Extract the (X, Y) coordinate from the center of the cell holding the provided text.  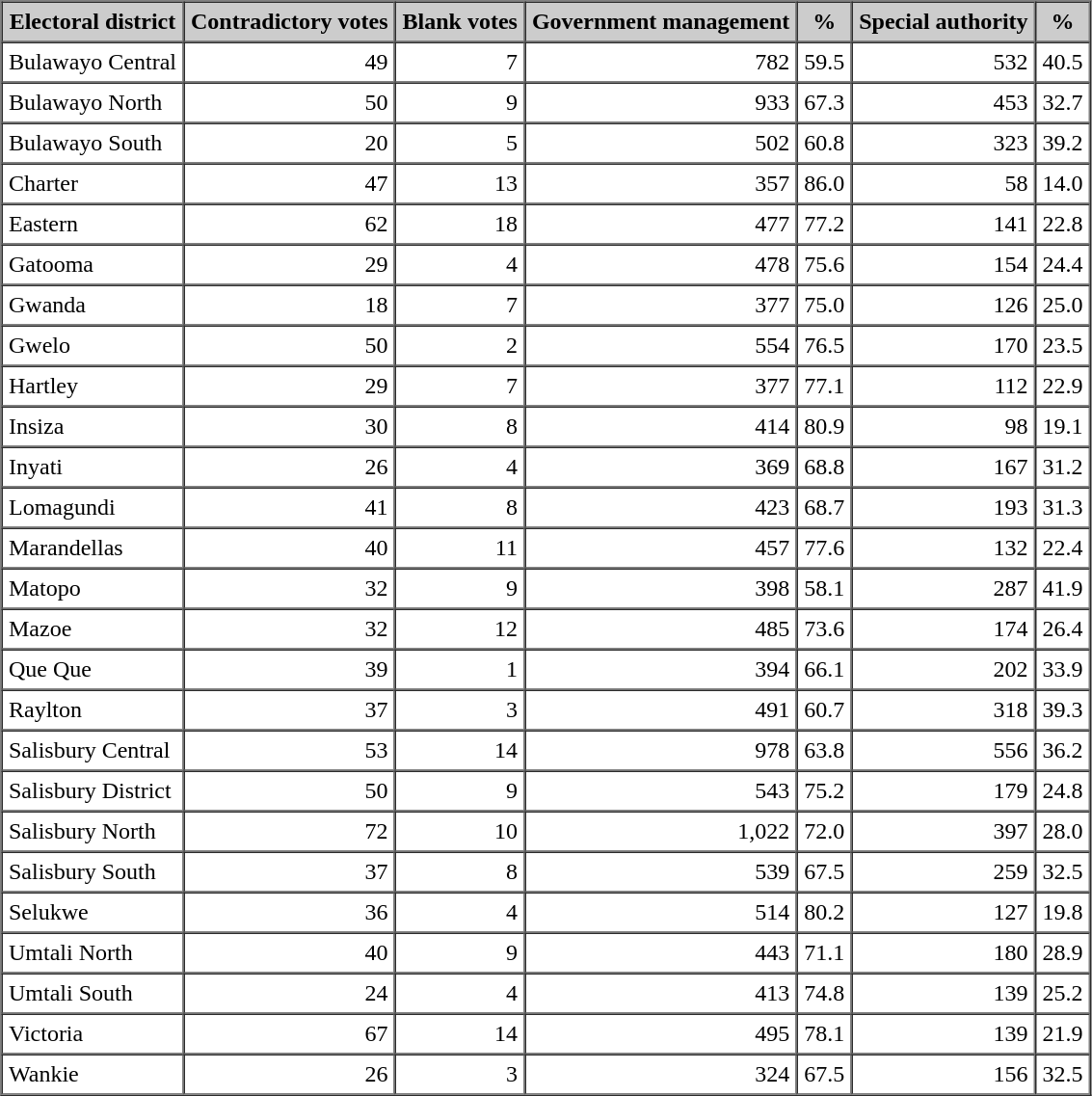
Salisbury South (93, 872)
72.0 (825, 832)
141 (944, 225)
259 (944, 872)
174 (944, 629)
Victoria (93, 1034)
Insiza (93, 427)
287 (944, 589)
180 (944, 953)
5 (460, 144)
80.9 (825, 427)
68.7 (825, 508)
Umtali South (93, 994)
532 (944, 63)
25.2 (1062, 994)
67.3 (825, 103)
443 (660, 953)
Raylton (93, 710)
126 (944, 306)
25.0 (1062, 306)
31.3 (1062, 508)
Charter (93, 184)
Gwanda (93, 306)
156 (944, 1075)
73.6 (825, 629)
539 (660, 872)
154 (944, 265)
369 (660, 468)
324 (660, 1075)
19.8 (1062, 913)
179 (944, 791)
167 (944, 468)
Bulawayo Central (93, 63)
170 (944, 346)
Wankie (93, 1075)
60.7 (825, 710)
77.1 (825, 387)
933 (660, 103)
24 (289, 994)
1,022 (660, 832)
357 (660, 184)
12 (460, 629)
98 (944, 427)
Salisbury Central (93, 751)
Marandellas (93, 548)
33.9 (1062, 670)
978 (660, 751)
457 (660, 548)
491 (660, 710)
21.9 (1062, 1034)
Electoral district (93, 22)
Umtali North (93, 953)
58.1 (825, 589)
127 (944, 913)
19.1 (1062, 427)
24.8 (1062, 791)
20 (289, 144)
47 (289, 184)
Government management (660, 22)
86.0 (825, 184)
112 (944, 387)
22.8 (1062, 225)
58 (944, 184)
80.2 (825, 913)
Matopo (93, 589)
60.8 (825, 144)
41.9 (1062, 589)
28.9 (1062, 953)
323 (944, 144)
193 (944, 508)
53 (289, 751)
485 (660, 629)
318 (944, 710)
30 (289, 427)
63.8 (825, 751)
782 (660, 63)
Special authority (944, 22)
75.6 (825, 265)
72 (289, 832)
132 (944, 548)
68.8 (825, 468)
414 (660, 427)
59.5 (825, 63)
2 (460, 346)
453 (944, 103)
62 (289, 225)
13 (460, 184)
71.1 (825, 953)
Que Que (93, 670)
Gatooma (93, 265)
39.2 (1062, 144)
49 (289, 63)
Bulawayo North (93, 103)
76.5 (825, 346)
Contradictory votes (289, 22)
554 (660, 346)
39 (289, 670)
Bulawayo South (93, 144)
14.0 (1062, 184)
495 (660, 1034)
478 (660, 265)
202 (944, 670)
Hartley (93, 387)
67 (289, 1034)
514 (660, 913)
22.4 (1062, 548)
394 (660, 670)
Lomagundi (93, 508)
10 (460, 832)
Selukwe (93, 913)
397 (944, 832)
41 (289, 508)
22.9 (1062, 387)
77.2 (825, 225)
1 (460, 670)
Mazoe (93, 629)
Salisbury District (93, 791)
423 (660, 508)
75.0 (825, 306)
Gwelo (93, 346)
Salisbury North (93, 832)
78.1 (825, 1034)
31.2 (1062, 468)
24.4 (1062, 265)
11 (460, 548)
28.0 (1062, 832)
36.2 (1062, 751)
77.6 (825, 548)
502 (660, 144)
543 (660, 791)
477 (660, 225)
39.3 (1062, 710)
66.1 (825, 670)
413 (660, 994)
23.5 (1062, 346)
32.7 (1062, 103)
Eastern (93, 225)
398 (660, 589)
40.5 (1062, 63)
Blank votes (460, 22)
556 (944, 751)
74.8 (825, 994)
Inyati (93, 468)
26.4 (1062, 629)
75.2 (825, 791)
36 (289, 913)
